Locate the cell with the specified text and output its (X, Y) center coordinate. 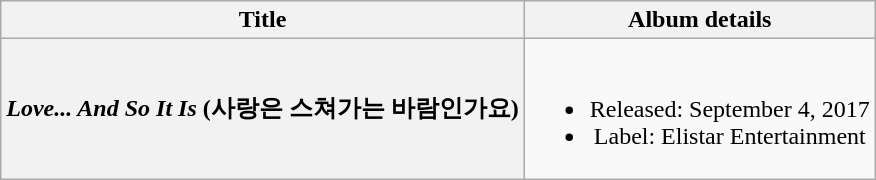
Love... And So It Is (사랑은 스쳐가는 바람인가요) (263, 109)
Released: September 4, 2017Label: Elistar Entertainment (700, 109)
Album details (700, 20)
Title (263, 20)
